Detect which cell encompasses the target text, then output its [X, Y] center coordinate. 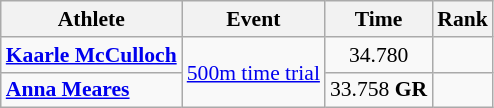
Anna Meares [92, 90]
Athlete [92, 19]
33.758 GR [378, 90]
34.780 [378, 55]
500m time trial [254, 72]
Time [378, 19]
Event [254, 19]
Kaarle McCulloch [92, 55]
Rank [462, 19]
